Return the [x, y] coordinate for the center point of the cell that contains the specified text.  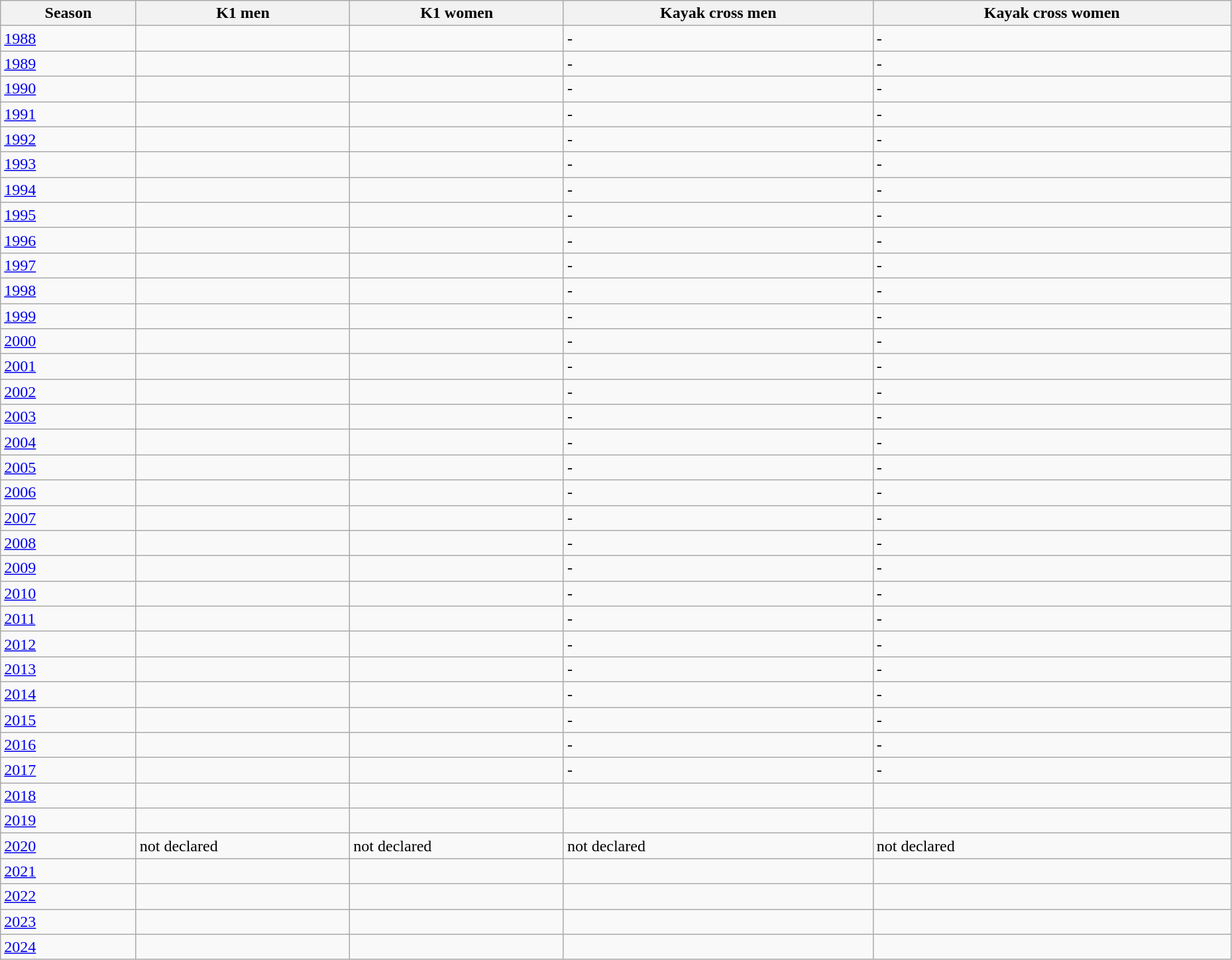
2005 [68, 467]
1997 [68, 265]
2024 [68, 947]
1990 [68, 89]
2017 [68, 770]
2021 [68, 871]
Kayak cross women [1052, 13]
2014 [68, 694]
1996 [68, 240]
1989 [68, 64]
2007 [68, 518]
2010 [68, 593]
Kayak cross men [718, 13]
2018 [68, 796]
1993 [68, 164]
2011 [68, 619]
2009 [68, 568]
2002 [68, 392]
2022 [68, 896]
2016 [68, 745]
2004 [68, 442]
1991 [68, 114]
2008 [68, 543]
2020 [68, 846]
1992 [68, 139]
1999 [68, 316]
K1 women [457, 13]
2023 [68, 922]
2006 [68, 493]
2003 [68, 417]
Season [68, 13]
1988 [68, 38]
1994 [68, 190]
2001 [68, 367]
2019 [68, 821]
1998 [68, 290]
2015 [68, 719]
2012 [68, 644]
2000 [68, 341]
K1 men [243, 13]
1995 [68, 215]
2013 [68, 669]
